Search for the cell housing the specified text and yield its (X, Y) center coordinate. 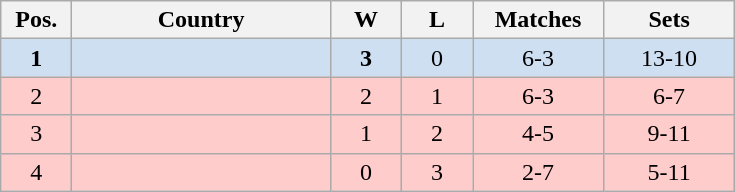
13-10 (670, 58)
Pos. (36, 20)
L (436, 20)
Matches (538, 20)
Country (202, 20)
4-5 (538, 134)
Sets (670, 20)
5-11 (670, 172)
W (366, 20)
4 (36, 172)
6-7 (670, 96)
2-7 (538, 172)
9-11 (670, 134)
